Scan for the cell matching the given text and deliver its [x, y] coordinate at center. 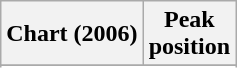
Peakposition [189, 34]
Chart (2006) [72, 34]
